Find where the given text appears and provide that cell's center as (x, y) coordinate. 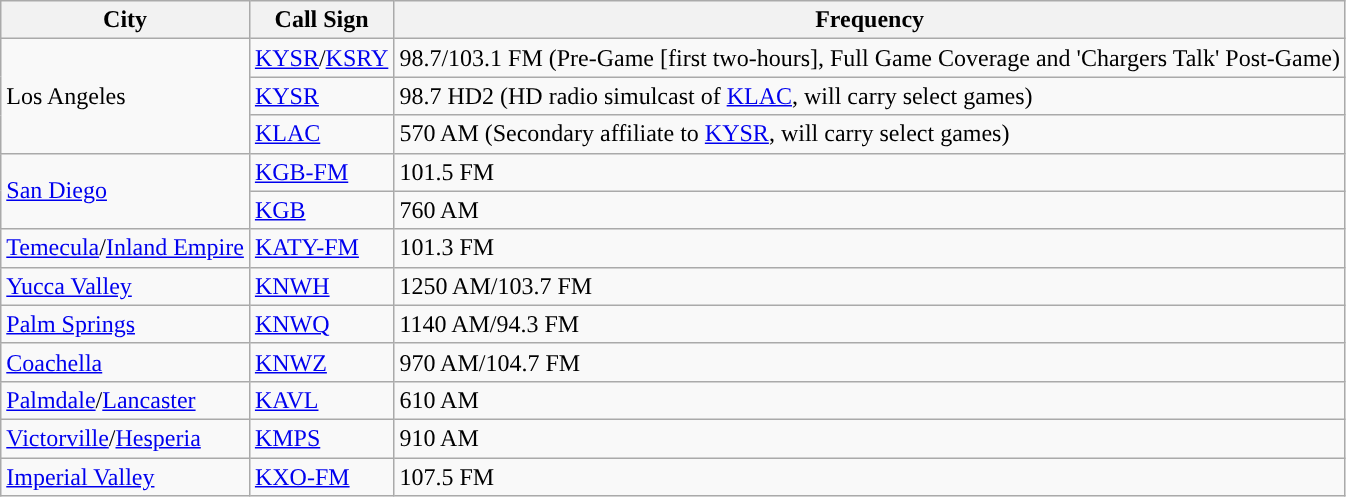
KYSR (321, 96)
Victorville/Hesperia (126, 438)
970 AM/104.7 FM (870, 362)
KAVL (321, 400)
City (126, 20)
KGB-FM (321, 172)
KMPS (321, 438)
Temecula/Inland Empire (126, 248)
KYSR/KSRY (321, 58)
1140 AM/94.3 FM (870, 324)
910 AM (870, 438)
760 AM (870, 210)
Coachella (126, 362)
Palmdale/Lancaster (126, 400)
Call Sign (321, 20)
San Diego (126, 191)
KNWZ (321, 362)
101.5 FM (870, 172)
610 AM (870, 400)
Palm Springs (126, 324)
98.7 HD2 (HD radio simulcast of KLAC, will carry select games) (870, 96)
570 AM (Secondary affiliate to KYSR, will carry select games) (870, 134)
KGB (321, 210)
1250 AM/103.7 FM (870, 286)
98.7/103.1 FM (Pre-Game [first two-hours], Full Game Coverage and 'Chargers Talk' Post-Game) (870, 58)
KATY-FM (321, 248)
Yucca Valley (126, 286)
KXO-FM (321, 477)
Frequency (870, 20)
101.3 FM (870, 248)
KNWQ (321, 324)
KLAC (321, 134)
Los Angeles (126, 96)
107.5 FM (870, 477)
KNWH (321, 286)
Imperial Valley (126, 477)
